Return the (x, y) coordinate for the center point of the cell that contains the specified text.  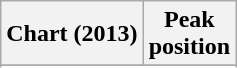
Chart (2013) (72, 34)
Peakposition (189, 34)
